Find where the given text appears and provide that cell's center as (x, y) coordinate. 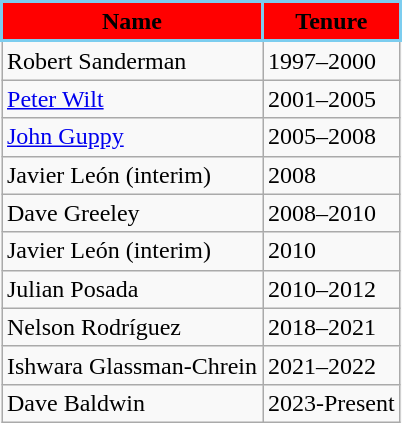
2010–2012 (331, 289)
2023-Present (331, 403)
John Guppy (132, 137)
2005–2008 (331, 137)
Tenure (331, 22)
2018–2021 (331, 327)
2008–2010 (331, 213)
Nelson Rodríguez (132, 327)
2010 (331, 251)
2008 (331, 175)
Name (132, 22)
2001–2005 (331, 99)
Robert Sanderman (132, 60)
Dave Baldwin (132, 403)
1997–2000 (331, 60)
Dave Greeley (132, 213)
2021–2022 (331, 365)
Julian Posada (132, 289)
Ishwara Glassman-Chrein (132, 365)
Peter Wilt (132, 99)
